From the cell containing the given text, extract its center point as [x, y] coordinate. 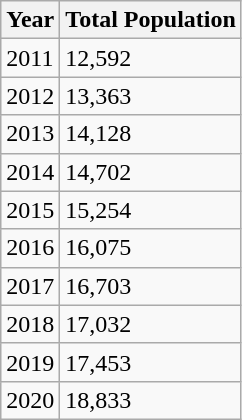
16,075 [151, 248]
2013 [30, 134]
2011 [30, 58]
2020 [30, 400]
2015 [30, 210]
12,592 [151, 58]
Year [30, 20]
16,703 [151, 286]
18,833 [151, 400]
13,363 [151, 96]
2018 [30, 324]
17,453 [151, 362]
2019 [30, 362]
2016 [30, 248]
2014 [30, 172]
15,254 [151, 210]
2017 [30, 286]
14,128 [151, 134]
Total Population [151, 20]
14,702 [151, 172]
17,032 [151, 324]
2012 [30, 96]
